Find where the given text appears and provide that cell's center as [x, y] coordinate. 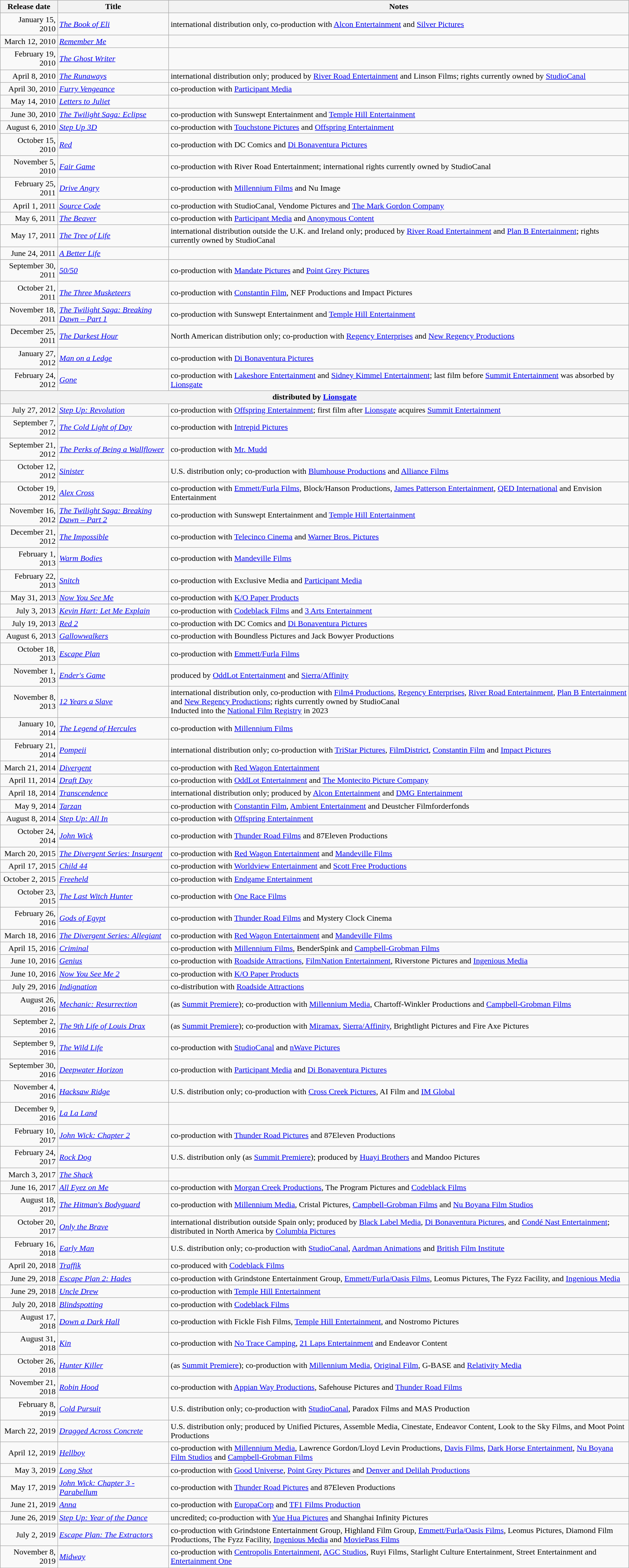
October 26, 2018 [29, 1365]
Traffik [113, 1266]
November 1, 2013 [29, 675]
Genius [113, 961]
co-production with Worldview Entertainment and Scott Free Productions [399, 866]
February 22, 2013 [29, 580]
Escape Plan 2: Hades [113, 1278]
September 2, 2016 [29, 1026]
August 26, 2016 [29, 1004]
The Cold Light of Day [113, 427]
May 9, 2014 [29, 806]
co-production with Offspring Entertainment; first film after Lionsgate acquires Summit Entertainment [399, 410]
Divergent [113, 767]
August 18, 2017 [29, 1204]
The Runaways [113, 76]
January 27, 2012 [29, 358]
August 17, 2018 [29, 1322]
Rock Dog [113, 1157]
co-production with StudioCanal, Vendome Pictures and The Mark Gordon Company [399, 205]
Uncle Drew [113, 1291]
Release date [29, 7]
September 30, 2016 [29, 1069]
co-production with Touchstone Pictures and Offspring Entertainment [399, 127]
February 25, 2011 [29, 188]
April 17, 2015 [29, 866]
December 25, 2011 [29, 336]
The Tree of Life [113, 236]
Blindspotting [113, 1304]
October 15, 2010 [29, 145]
April 12, 2019 [29, 1453]
co-production with Constantin Film, NEF Productions and Impact Pictures [399, 293]
U.S. distribution only; produced by Unified Pictures, Assemble Media, Cinestate, Endeavor Content, Look to the Sky Films, and Moot Point Productions [399, 1431]
A Better Life [113, 253]
Child 44 [113, 866]
La La Land [113, 1114]
Escape Plan [113, 654]
The Twilight Saga: Breaking Dawn – Part 2 [113, 514]
Notes [399, 7]
March 3, 2017 [29, 1175]
(as Summit Premiere); co-production with Millennium Media, Chartoff-Winkler Productions and Campbell-Grobman Films [399, 1004]
February 21, 2014 [29, 750]
co-production with Di Bonaventura Pictures [399, 358]
July 27, 2012 [29, 410]
September 30, 2011 [29, 270]
The Three Musketeers [113, 293]
co-production with Codeblack Films [399, 1304]
The Ghost Writer [113, 59]
Draft Day [113, 780]
October 18, 2013 [29, 654]
February 1, 2013 [29, 559]
co-production with Temple Hill Entertainment [399, 1291]
co-produced with Codeblack Films [399, 1266]
co-production with Offspring Entertainment [399, 819]
June 16, 2017 [29, 1187]
co-production with StudioCanal and nWave Pictures [399, 1048]
December 9, 2016 [29, 1114]
August 31, 2018 [29, 1343]
The Impossible [113, 537]
May 3, 2019 [29, 1470]
February 26, 2016 [29, 918]
The Book of Eli [113, 24]
co-production with No Trace Camping, 21 Laps Entertainment and Endeavor Content [399, 1343]
February 8, 2019 [29, 1409]
May 6, 2011 [29, 219]
co-production with Mandeville Films [399, 559]
Cold Pursuit [113, 1409]
international distribution only; produced by River Road Entertainment and Linson Films; rights currently owned by StudioCanal [399, 76]
December 21, 2012 [29, 537]
Kevin Hart: Let Me Explain [113, 611]
July 2, 2019 [29, 1535]
March 20, 2015 [29, 853]
November 5, 2010 [29, 166]
co-production with Millennium Films [399, 728]
Pompeii [113, 750]
co-production with Mandate Pictures and Point Grey Pictures [399, 270]
September 7, 2012 [29, 427]
Dragged Across Concrete [113, 1431]
Down a Dark Hall [113, 1322]
Red [113, 145]
U.S. distribution only (as Summit Premiere); produced by Huayi Brothers and Mandoo Pictures [399, 1157]
The Twilight Saga: Breaking Dawn – Part 1 [113, 314]
international distribution only, co-production with Alcon Entertainment and Silver Pictures [399, 24]
(as Summit Premiere); co-production with Millennium Media, Original Film, G-BASE and Relativity Media [399, 1365]
Deepwater Horizon [113, 1069]
co-production with Appian Way Productions, Safehouse Pictures and Thunder Road Films [399, 1387]
July 19, 2013 [29, 623]
The Darkest Hour [113, 336]
Robin Hood [113, 1387]
The Divergent Series: Allegiant [113, 935]
co-production with Millennium Media, Cristal Pictures, Campbell-Grobman Films and Nu Boyana Film Studios [399, 1204]
Midway [113, 1557]
April 8, 2010 [29, 76]
The Last Witch Hunter [113, 896]
Hacksaw Ridge [113, 1092]
co-production with Emmett/Furla Films, Block/Hanson Productions, James Patterson Entertainment, QED International and Envision Entertainment [399, 493]
Freeheld [113, 879]
Step Up: Year of the Dance [113, 1518]
Alex Cross [113, 493]
Now You See Me [113, 598]
April 1, 2011 [29, 205]
Letters to Juliet [113, 102]
November 8, 2013 [29, 702]
November 8, 2019 [29, 1557]
Hellboy [113, 1453]
U.S. distribution only; co-production with Blumhouse Productions and Alliance Films [399, 471]
Step Up 3D [113, 127]
July 3, 2013 [29, 611]
Escape Plan: The Extractors [113, 1535]
February 19, 2010 [29, 59]
August 6, 2010 [29, 127]
co-production with Participant Media [399, 89]
Mechanic: Resurrection [113, 1004]
co-production with Boundless Pictures and Jack Bowyer Productions [399, 636]
June 24, 2011 [29, 253]
Red 2 [113, 623]
The Hitman's Bodyguard [113, 1204]
The Divergent Series: Insurgent [113, 853]
co-production with Emmett/Furla Films [399, 654]
October 24, 2014 [29, 836]
August 6, 2013 [29, 636]
co-production with Millennium Films, BenderSpink and Campbell-Grobman Films [399, 948]
uncredited; co-production with Yue Hua Pictures and Shanghai Infinity Pictures [399, 1518]
Anna [113, 1505]
Sinister [113, 471]
November 18, 2011 [29, 314]
U.S. distribution only; co-production with Cross Creek Pictures, AI Film and IM Global [399, 1092]
April 30, 2010 [29, 89]
Ender's Game [113, 675]
U.S. distribution only; co-production with StudioCanal, Aardman Animations and British Film Institute [399, 1248]
June 21, 2019 [29, 1505]
Tarzan [113, 806]
March 18, 2016 [29, 935]
November 16, 2012 [29, 514]
Title [113, 7]
co-distribution with Roadside Attractions [399, 987]
November 21, 2018 [29, 1387]
August 8, 2014 [29, 819]
Transcendence [113, 793]
John Wick: Chapter 2 [113, 1135]
Indignation [113, 987]
July 29, 2016 [29, 987]
October 20, 2017 [29, 1227]
March 12, 2010 [29, 41]
The Perks of Being a Wallflower [113, 449]
Man on a Ledge [113, 358]
co-production with Endgame Entertainment [399, 879]
John Wick: Chapter 3 - Parabellum [113, 1488]
North American distribution only; co-production with Regency Enterprises and New Regency Productions [399, 336]
Now You See Me 2 [113, 974]
September 9, 2016 [29, 1048]
Early Man [113, 1248]
international distribution only; produced by Alcon Entertainment and DMG Entertainment [399, 793]
May 17, 2011 [29, 236]
April 20, 2018 [29, 1266]
Step Up: Revolution [113, 410]
co-production with Millennium Films and Nu Image [399, 188]
co-production with Roadside Attractions, FilmNation Entertainment, Riverstone Pictures and Ingenious Media [399, 961]
Furry Vengeance [113, 89]
Warm Bodies [113, 559]
co-production with OddLot Entertainment and The Montecito Picture Company [399, 780]
April 18, 2014 [29, 793]
The Twilight Saga: Eclipse [113, 114]
co-production with One Race Films [399, 896]
co-production with Constantin Film, Ambient Entertainment and Deustcher Filmforderfonds [399, 806]
co-production with Centropolis Entertainment, AGC Studios, Ruyi Films, Starlight Culture Entertainment, Street Entertainment and Entertainment One [399, 1557]
co-production with Thunder Road Films and Mystery Clock Cinema [399, 918]
co-production with Intrepid Pictures [399, 427]
Source Code [113, 205]
co-production with Exclusive Media and Participant Media [399, 580]
Criminal [113, 948]
Kin [113, 1343]
The Beaver [113, 219]
Remember Me [113, 41]
October 23, 2015 [29, 896]
July 20, 2018 [29, 1304]
produced by OddLot Entertainment and Sierra/Affinity [399, 675]
12 Years a Slave [113, 702]
The Shack [113, 1175]
distributed by Lionsgate [314, 397]
international distribution only; co-production with TriStar Pictures, FilmDistrict, Constantin Film and Impact Pictures [399, 750]
50/50 [113, 270]
April 15, 2016 [29, 948]
February 10, 2017 [29, 1135]
Drive Angry [113, 188]
January 10, 2014 [29, 728]
March 21, 2014 [29, 767]
Gone [113, 380]
Hunter Killer [113, 1365]
co-production with Morgan Creek Productions, The Program Pictures and Codeblack Films [399, 1187]
co-production with EuropaCorp and TF1 Films Production [399, 1505]
May 14, 2010 [29, 102]
Gallowwalkers [113, 636]
co-production with Telecinco Cinema and Warner Bros. Pictures [399, 537]
co-production with Participant Media and Di Bonaventura Pictures [399, 1069]
co-production with Grindstone Entertainment Group, Emmett/Furla/Oasis Films, Leomus Pictures, The Fyzz Facility, and Ingenious Media [399, 1278]
The Legend of Hercules [113, 728]
The 9th Life of Louis Drax [113, 1026]
co-production with Thunder Road Films and 87Eleven Productions [399, 836]
February 24, 2012 [29, 380]
The Wild Life [113, 1048]
January 15, 2010 [29, 24]
John Wick [113, 836]
October 19, 2012 [29, 493]
Step Up: All In [113, 819]
June 26, 2019 [29, 1518]
co-production with Red Wagon Entertainment [399, 767]
All Eyez on Me [113, 1187]
October 2, 2015 [29, 879]
Only the Brave [113, 1227]
Snitch [113, 580]
co-production with Mr. Mudd [399, 449]
November 4, 2016 [29, 1092]
October 21, 2011 [29, 293]
May 31, 2013 [29, 598]
April 11, 2014 [29, 780]
co-production with Participant Media and Anonymous Content [399, 219]
June 30, 2010 [29, 114]
U.S. distribution only; co-production with StudioCanal, Paradox Films and MAS Production [399, 1409]
Fair Game [113, 166]
Gods of Egypt [113, 918]
co-production with Codeblack Films and 3 Arts Entertainment [399, 611]
(as Summit Premiere); co-production with Miramax, Sierra/Affinity, Brightlight Pictures and Fire Axe Pictures [399, 1026]
February 16, 2018 [29, 1248]
Long Shot [113, 1470]
co-production with Lakeshore Entertainment and Sidney Kimmel Entertainment; last film before Summit Entertainment was absorbed by Lionsgate [399, 380]
co-production with Fickle Fish Films, Temple Hill Entertainment, and Nostromo Pictures [399, 1322]
co-production with Good Universe, Point Grey Pictures and Denver and Delilah Productions [399, 1470]
October 12, 2012 [29, 471]
co-production with River Road Entertainment; international rights currently owned by StudioCanal [399, 166]
May 17, 2019 [29, 1488]
February 24, 2017 [29, 1157]
March 22, 2019 [29, 1431]
September 21, 2012 [29, 449]
